Determine the (x, y) coordinate at the center of the cell enclosing the given text.  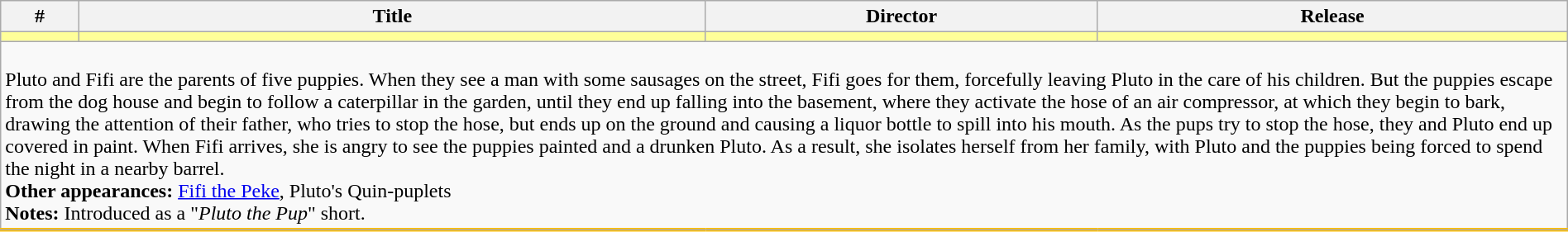
Title (392, 17)
# (40, 17)
Director (901, 17)
Release (1332, 17)
